Locate the cell with the specified text and output its [X, Y] center coordinate. 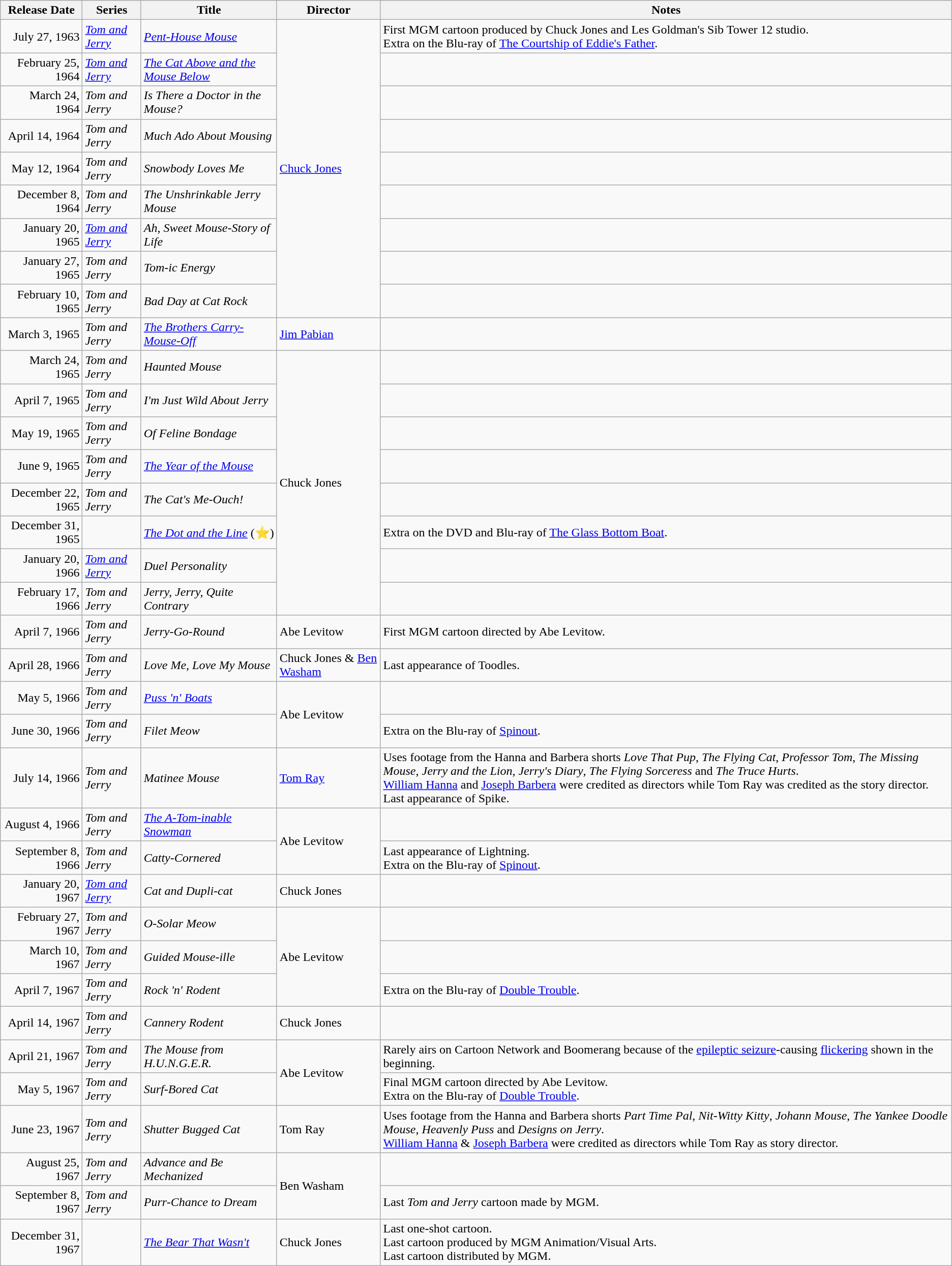
Extra on the Blu-ray of Double Trouble. [666, 990]
Tom-ic Energy [209, 267]
August 25, 1967 [42, 1169]
Matinee Mouse [209, 778]
Is There a Doctor in the Mouse? [209, 103]
Haunted Mouse [209, 367]
Extra on the DVD and Blu-ray of The Glass Bottom Boat. [666, 533]
April 14, 1964 [42, 135]
Bad Day at Cat Rock [209, 301]
Notes [666, 10]
Pent-House Mouse [209, 37]
Jerry-Go-Round [209, 631]
Release Date [42, 10]
The Year of the Mouse [209, 467]
Final MGM cartoon directed by Abe Levitow.Extra on the Blu-ray of Double Trouble. [666, 1089]
May 12, 1964 [42, 169]
Rock 'n' Rodent [209, 990]
December 31, 1965 [42, 533]
Love Me, Love My Mouse [209, 665]
Jim Pabian [329, 334]
Jerry, Jerry, Quite Contrary [209, 599]
March 3, 1965 [42, 334]
December 22, 1965 [42, 499]
The Unshrinkable Jerry Mouse [209, 201]
I'm Just Wild About Jerry [209, 400]
February 10, 1965 [42, 301]
July 14, 1966 [42, 778]
December 31, 1967 [42, 1242]
April 7, 1966 [42, 631]
June 9, 1965 [42, 467]
January 27, 1965 [42, 267]
Cannery Rodent [209, 1023]
Rarely airs on Cartoon Network and Boomerang because of the epileptic seizure-causing flickering shown in the beginning. [666, 1057]
The Cat's Me-Ouch! [209, 499]
Much Ado About Mousing [209, 135]
August 4, 1966 [42, 825]
May 5, 1966 [42, 698]
January 20, 1967 [42, 891]
April 14, 1967 [42, 1023]
Last Tom and Jerry cartoon made by MGM. [666, 1202]
First MGM cartoon produced by Chuck Jones and Les Goldman's Sib Tower 12 studio.Extra on the Blu-ray of The Courtship of Eddie's Father. [666, 37]
June 30, 1966 [42, 731]
Title [209, 10]
April 7, 1967 [42, 990]
April 21, 1967 [42, 1057]
April 28, 1966 [42, 665]
Filet Meow [209, 731]
May 5, 1967 [42, 1089]
July 27, 1963 [42, 37]
The Cat Above and the Mouse Below [209, 69]
March 10, 1967 [42, 957]
Ben Washam [329, 1186]
O-Solar Meow [209, 923]
January 20, 1966 [42, 565]
May 19, 1965 [42, 433]
Cat and Dupli-cat [209, 891]
Last one-shot cartoon.Last cartoon produced by MGM Animation/Visual Arts.Last cartoon distributed by MGM. [666, 1242]
Director [329, 10]
Surf-Bored Cat [209, 1089]
Series [112, 10]
September 8, 1967 [42, 1202]
The Mouse from H.U.N.G.E.R. [209, 1057]
Chuck Jones & Ben Washam [329, 665]
December 8, 1964 [42, 201]
Catty-Cornered [209, 857]
Last appearance of Lightning.Extra on the Blu-ray of Spinout. [666, 857]
March 24, 1965 [42, 367]
June 23, 1967 [42, 1129]
Last appearance of Toodles. [666, 665]
Duel Personality [209, 565]
February 27, 1967 [42, 923]
January 20, 1965 [42, 235]
February 25, 1964 [42, 69]
March 24, 1964 [42, 103]
The A-Tom-inable Snowman [209, 825]
February 17, 1966 [42, 599]
September 8, 1966 [42, 857]
Ah, Sweet Mouse-Story of Life [209, 235]
April 7, 1965 [42, 400]
Puss 'n' Boats [209, 698]
Extra on the Blu-ray of Spinout. [666, 731]
Guided Mouse-ille [209, 957]
Advance and Be Mechanized [209, 1169]
First MGM cartoon directed by Abe Levitow. [666, 631]
Purr-Chance to Dream [209, 1202]
Of Feline Bondage [209, 433]
The Dot and the Line (⭐️) [209, 533]
The Brothers Carry-Mouse-Off [209, 334]
The Bear That Wasn't [209, 1242]
Snowbody Loves Me [209, 169]
Shutter Bugged Cat [209, 1129]
